Output the [X, Y] coordinate of the center of the cell containing the given text.  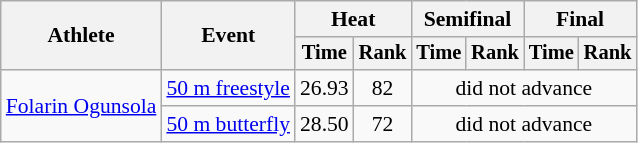
82 [383, 88]
Final [580, 19]
50 m freestyle [228, 88]
28.50 [324, 124]
Folarin Ogunsola [82, 106]
50 m butterfly [228, 124]
Event [228, 36]
Semifinal [467, 19]
Heat [353, 19]
Athlete [82, 36]
26.93 [324, 88]
72 [383, 124]
